Search for the cell housing the specified text and yield its (x, y) center coordinate. 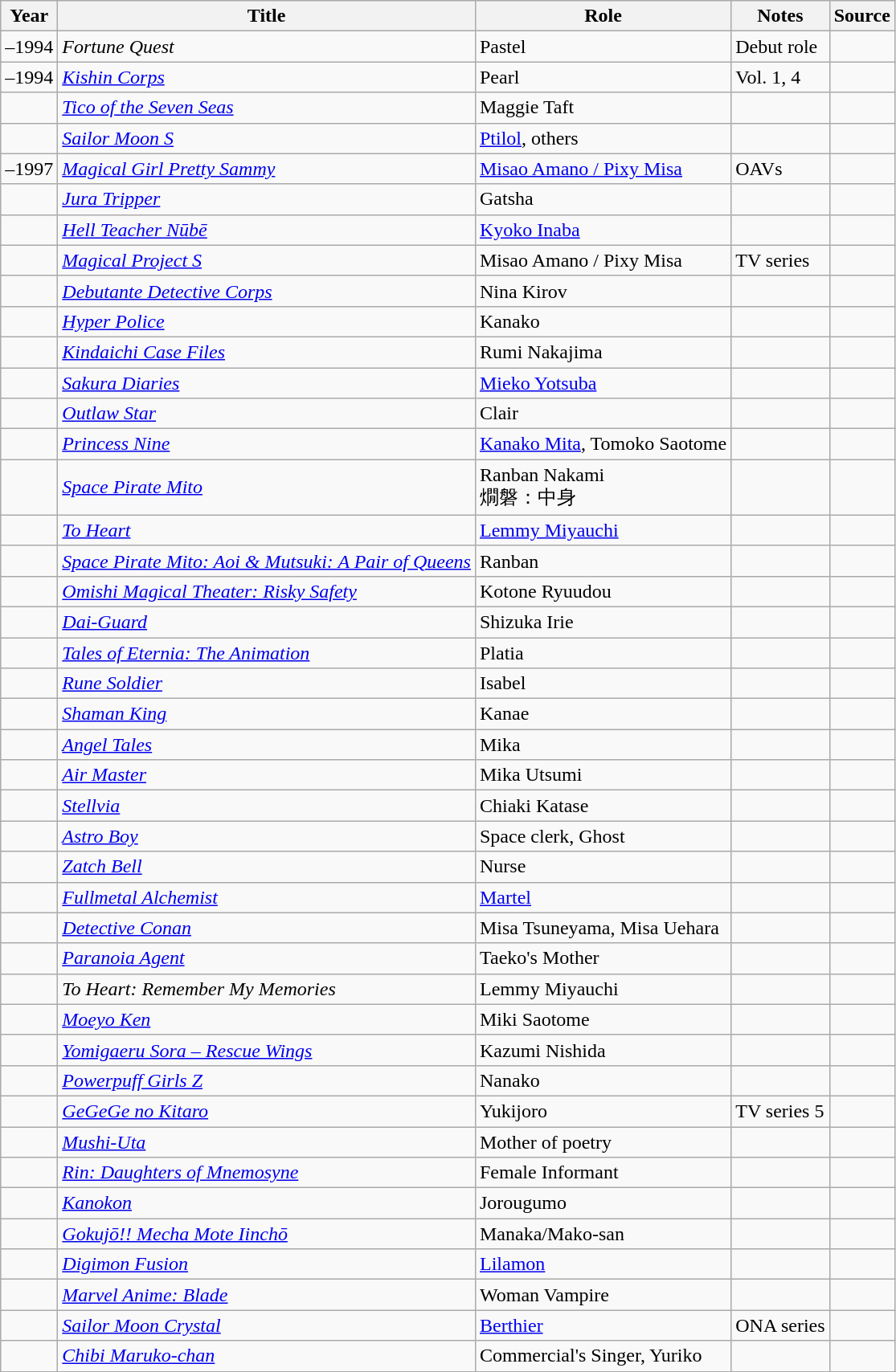
Nina Kirov (603, 291)
Mushi-Uta (267, 1141)
Taeko's Mother (603, 958)
Source (861, 16)
Powerpuff Girls Z (267, 1080)
Tales of Eternia: The Animation (267, 653)
Ranban Nakami燗磐：中身 (603, 488)
Space clerk, Ghost (603, 836)
Kanako Mita, Tomoko Saotome (603, 444)
Moeyo Ken (267, 1019)
Pastel (603, 47)
Detective Conan (267, 928)
Lilamon (603, 1264)
Debut role (780, 47)
Astro Boy (267, 836)
Gokujō!! Mecha Mote Iinchō (267, 1234)
Chiaki Katase (603, 806)
Shizuka Irie (603, 622)
Clair (603, 414)
Marvel Anime: Blade (267, 1295)
Hyper Police (267, 321)
Kindaichi Case Files (267, 352)
To Heart (267, 530)
Stellvia (267, 806)
Kyoko Inaba (603, 230)
OAVs (780, 169)
Female Informant (603, 1173)
Maggie Taft (603, 108)
–1997 (29, 169)
Mieko Yotsuba (603, 383)
Martel (603, 897)
Debutante Detective Corps (267, 291)
Jorougumo (603, 1203)
Rune Soldier (267, 684)
Mika (603, 745)
Kishin Corps (267, 77)
Miki Saotome (603, 1019)
Paranoia Agent (267, 958)
Sakura Diaries (267, 383)
Kanokon (267, 1203)
Outlaw Star (267, 414)
ONA series (780, 1325)
Chibi Maruko-chan (267, 1356)
Hell Teacher Nūbē (267, 230)
To Heart: Remember My Memories (267, 989)
GeGeGe no Kitaro (267, 1111)
Manaka/Mako-san (603, 1234)
Notes (780, 16)
Rumi Nakajima (603, 352)
Tico of the Seven Seas (267, 108)
Magical Project S (267, 260)
Rin: Daughters of Mnemosyne (267, 1173)
Gatsha (603, 199)
Sailor Moon S (267, 138)
Space Pirate Mito: Aoi & Mutsuki: A Pair of Queens (267, 561)
Isabel (603, 684)
Mika Utsumi (603, 775)
Platia (603, 653)
Space Pirate Mito (267, 488)
Dai-Guard (267, 622)
Year (29, 16)
Angel Tales (267, 745)
Title (267, 16)
Magical Girl Pretty Sammy (267, 169)
Berthier (603, 1325)
Nurse (603, 867)
Yomigaeru Sora – Rescue Wings (267, 1050)
Pearl (603, 77)
Fortune Quest (267, 47)
Fullmetal Alchemist (267, 897)
Omishi Magical Theater: Risky Safety (267, 591)
Misa Tsuneyama, Misa Uehara (603, 928)
Sailor Moon Crystal (267, 1325)
Vol. 1, 4 (780, 77)
Ptilol, others (603, 138)
Shaman King (267, 714)
TV series 5 (780, 1111)
TV series (780, 260)
Kotone Ryuudou (603, 591)
Commercial's Singer, Yuriko (603, 1356)
Princess Nine (267, 444)
Nanako (603, 1080)
Woman Vampire (603, 1295)
Air Master (267, 775)
Role (603, 16)
Kanae (603, 714)
Digimon Fusion (267, 1264)
Kazumi Nishida (603, 1050)
Zatch Bell (267, 867)
Yukijoro (603, 1111)
Jura Tripper (267, 199)
Ranban (603, 561)
Kanako (603, 321)
Mother of poetry (603, 1141)
